Output the (X, Y) coordinate of the center of the cell containing the given text.  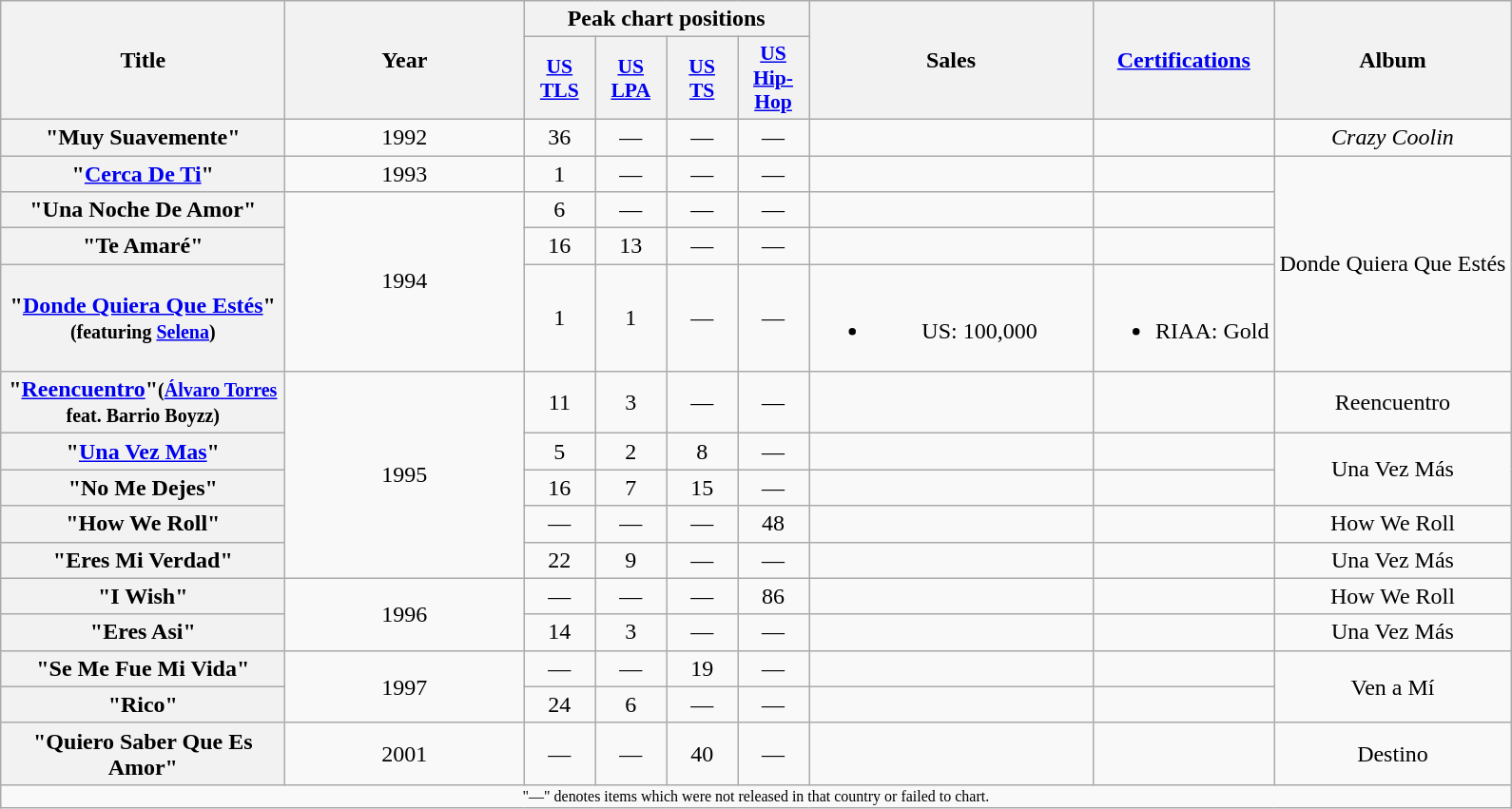
RIAA: Gold (1184, 318)
15 (702, 488)
9 (631, 560)
Reencuentro (1392, 403)
"Muy Suavemente" (143, 137)
"No Me Dejes" (143, 488)
US: 100,000 (951, 318)
14 (559, 632)
5 (559, 452)
USTLS (559, 78)
24 (559, 704)
"Eres Mi Verdad" (143, 560)
"How We Roll" (143, 524)
36 (559, 137)
"Eres Asi" (143, 632)
"Rico" (143, 704)
1995 (405, 475)
1994 (405, 281)
"Reencuentro"(Álvaro Torres feat. Barrio Boyzz) (143, 403)
13 (631, 246)
Album (1392, 61)
86 (774, 596)
2001 (405, 753)
Destino (1392, 753)
"Una Vez Mas" (143, 452)
2 (631, 452)
22 (559, 560)
Ven a Mí (1392, 686)
"—" denotes items which were not released in that country or failed to chart. (756, 796)
Year (405, 61)
"Quiero Saber Que Es Amor" (143, 753)
USTS (702, 78)
"Se Me Fue Mi Vida" (143, 668)
1993 (405, 174)
"Una Noche De Amor" (143, 210)
Sales (951, 61)
Title (143, 61)
1996 (405, 614)
"Te Amaré" (143, 246)
Donde Quiera Que Estés (1392, 264)
"I Wish" (143, 596)
USLPA (631, 78)
Crazy Coolin (1392, 137)
11 (559, 403)
1992 (405, 137)
"Cerca De Ti" (143, 174)
7 (631, 488)
"Donde Quiera Que Estés" (featuring Selena) (143, 318)
48 (774, 524)
8 (702, 452)
Certifications (1184, 61)
40 (702, 753)
19 (702, 668)
1997 (405, 686)
Peak chart positions (667, 19)
USHip-Hop (774, 78)
